Determine the (X, Y) coordinate at the center of the cell enclosing the given text.  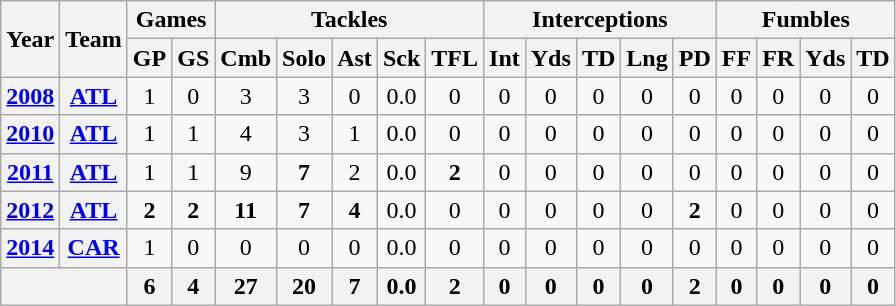
Team (94, 39)
2012 (30, 210)
Interceptions (600, 20)
Cmb (246, 58)
GS (194, 58)
FR (778, 58)
PD (694, 58)
Int (505, 58)
11 (246, 210)
CAR (94, 248)
Solo (304, 58)
Ast (355, 58)
Lng (647, 58)
Sck (401, 58)
Year (30, 39)
FF (736, 58)
2010 (30, 134)
27 (246, 286)
Tackles (350, 20)
2011 (30, 172)
6 (149, 286)
20 (304, 286)
9 (246, 172)
Fumbles (806, 20)
2014 (30, 248)
TFL (455, 58)
2008 (30, 96)
Games (170, 20)
GP (149, 58)
